Provide the [X, Y] coordinate of the cell's center where the given text is located.  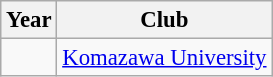
Year [29, 20]
Komazawa University [164, 58]
Club [164, 20]
